From the cell containing the given text, extract its center point as (X, Y) coordinate. 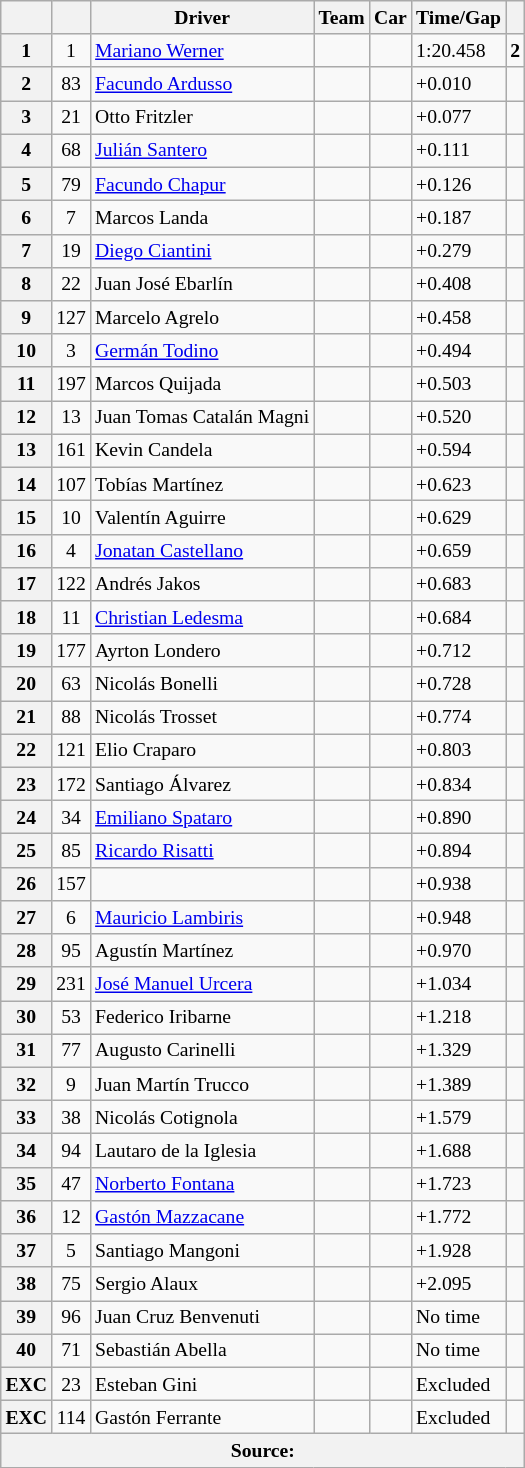
Nicolás Bonelli (202, 684)
+0.970 (458, 950)
+0.894 (458, 850)
Valentín Aguirre (202, 518)
95 (72, 950)
Elio Craparo (202, 750)
+0.187 (458, 218)
Mauricio Lambiris (202, 918)
26 (26, 884)
Gastón Ferrante (202, 1418)
17 (26, 584)
Team (342, 18)
36 (26, 1218)
Kevin Candela (202, 450)
94 (72, 1150)
Emiliano Spataro (202, 818)
40 (26, 1350)
16 (26, 550)
Source: (263, 1450)
39 (26, 1318)
+0.659 (458, 550)
53 (72, 1018)
Marcos Landa (202, 218)
+1.389 (458, 1084)
107 (72, 484)
33 (26, 1118)
+0.684 (458, 618)
+1.034 (458, 984)
+2.095 (458, 1284)
75 (72, 1284)
+0.111 (458, 150)
8 (26, 284)
37 (26, 1250)
85 (72, 850)
+0.683 (458, 584)
47 (72, 1184)
Andrés Jakos (202, 584)
63 (72, 684)
14 (26, 484)
27 (26, 918)
Ricardo Risatti (202, 850)
Norberto Fontana (202, 1184)
José Manuel Urcera (202, 984)
Julián Santero (202, 150)
177 (72, 650)
Esteban Gini (202, 1384)
+1.772 (458, 1218)
+0.890 (458, 818)
77 (72, 1050)
79 (72, 184)
+0.520 (458, 418)
Diego Ciantini (202, 250)
Federico Iribarne (202, 1018)
Juan José Ebarlín (202, 284)
+0.728 (458, 684)
24 (26, 818)
Sebastián Abella (202, 1350)
+0.774 (458, 718)
29 (26, 984)
+0.010 (458, 84)
18 (26, 618)
Lautaro de la Iglesia (202, 1150)
172 (72, 784)
Driver (202, 18)
122 (72, 584)
Ayrton Londero (202, 650)
Tobías Martínez (202, 484)
+1.218 (458, 1018)
+1.579 (458, 1118)
Otto Fritzler (202, 118)
+1.723 (458, 1184)
157 (72, 884)
121 (72, 750)
+0.803 (458, 750)
127 (72, 318)
Juan Tomas Catalán Magni (202, 418)
+1.928 (458, 1250)
+0.077 (458, 118)
Christian Ledesma (202, 618)
Facundo Ardusso (202, 84)
+0.834 (458, 784)
Facundo Chapur (202, 184)
15 (26, 518)
30 (26, 1018)
231 (72, 984)
Time/Gap (458, 18)
+0.712 (458, 650)
35 (26, 1184)
Juan Cruz Benvenuti (202, 1318)
+0.494 (458, 350)
71 (72, 1350)
28 (26, 950)
20 (26, 684)
197 (72, 384)
Gastón Mazzacane (202, 1218)
Santiago Mangoni (202, 1250)
Augusto Carinelli (202, 1050)
88 (72, 718)
114 (72, 1418)
1:20.458 (458, 50)
68 (72, 150)
Agustín Martínez (202, 950)
Juan Martín Trucco (202, 1084)
96 (72, 1318)
Santiago Álvarez (202, 784)
+0.408 (458, 284)
+0.279 (458, 250)
+0.938 (458, 884)
Marcos Quijada (202, 384)
Nicolás Trosset (202, 718)
+0.458 (458, 318)
Germán Todino (202, 350)
+0.623 (458, 484)
Sergio Alaux (202, 1284)
Car (390, 18)
Marcelo Agrelo (202, 318)
83 (72, 84)
31 (26, 1050)
32 (26, 1084)
Jonatan Castellano (202, 550)
+0.503 (458, 384)
25 (26, 850)
161 (72, 450)
+1.688 (458, 1150)
Mariano Werner (202, 50)
+0.948 (458, 918)
+1.329 (458, 1050)
Nicolás Cotignola (202, 1118)
+0.594 (458, 450)
+0.629 (458, 518)
+0.126 (458, 184)
